Capture the cell that displays the provided text and extract its (x, y) central coordinate. 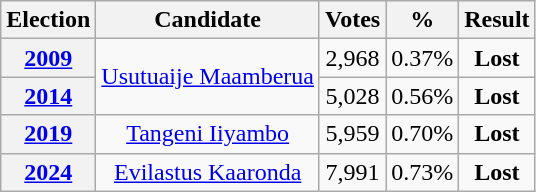
Usutuaije Maamberua (208, 77)
2019 (48, 134)
2024 (48, 172)
2,968 (352, 58)
0.56% (422, 96)
2014 (48, 96)
0.70% (422, 134)
Candidate (208, 20)
Evilastus Kaaronda (208, 172)
Votes (352, 20)
Election (48, 20)
% (422, 20)
0.73% (422, 172)
5,028 (352, 96)
2009 (48, 58)
Tangeni Iiyambo (208, 134)
Result (497, 20)
5,959 (352, 134)
7,991 (352, 172)
0.37% (422, 58)
